Pinpoint the cell where the given text exists, returning its [X, Y] midpoint coordinate. 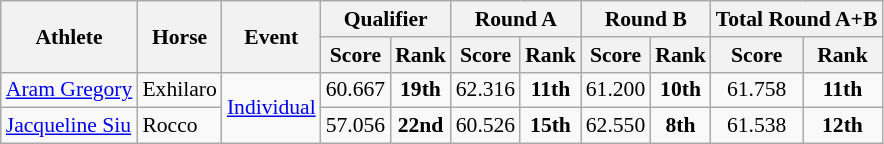
12th [842, 126]
Qualifier [386, 19]
Horse [179, 36]
22nd [420, 126]
Event [272, 36]
Individual [272, 108]
10th [680, 90]
19th [420, 90]
62.316 [486, 90]
62.550 [616, 126]
60.526 [486, 126]
60.667 [356, 90]
Athlete [70, 36]
Round B [646, 19]
Total Round A+B [797, 19]
Rocco [179, 126]
Round A [516, 19]
61.758 [757, 90]
15th [550, 126]
8th [680, 126]
Jacqueline Siu [70, 126]
61.200 [616, 90]
57.056 [356, 126]
61.538 [757, 126]
Exhilaro [179, 90]
Aram Gregory [70, 90]
